For the text-containing cell, return its midpoint in [x, y] coordinate format. 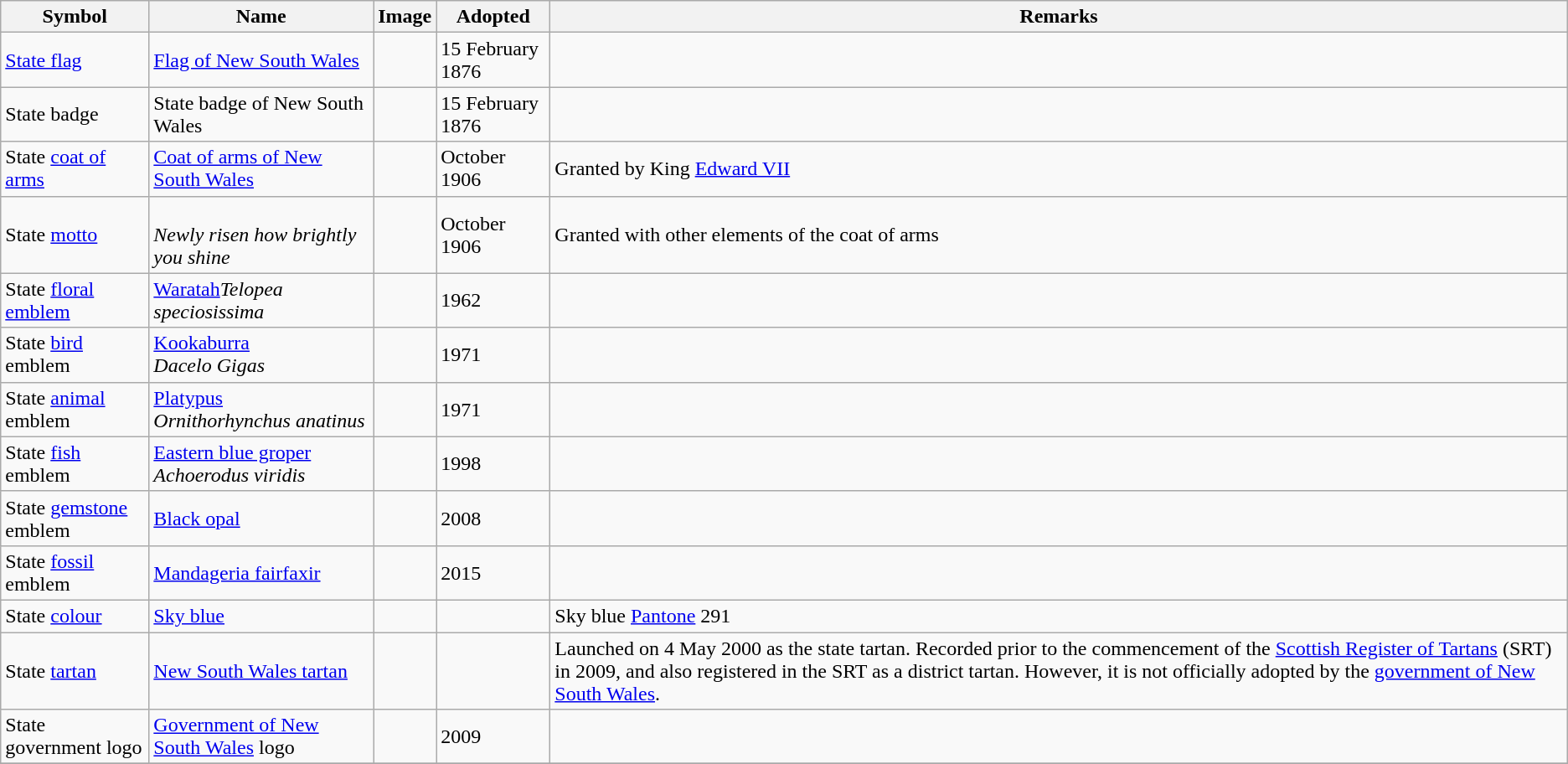
Coat of arms of New South Wales [261, 169]
Name [261, 17]
2008 [493, 518]
Flag of New South Wales [261, 60]
Eastern blue groperAchoerodus viridis [261, 464]
State fish emblem [75, 464]
New South Wales tartan [261, 670]
State bird emblem [75, 355]
State coat of arms [75, 169]
State badge of New South Wales [261, 114]
Black opal [261, 518]
KookaburraDacelo Gigas [261, 355]
2009 [493, 737]
WaratahTelopea speciosissima [261, 300]
1962 [493, 300]
Newly risen how brightly you shine [261, 235]
State motto [75, 235]
2015 [493, 573]
State colour [75, 616]
Sky blue [261, 616]
Symbol [75, 17]
State government logo [75, 737]
1998 [493, 464]
Adopted [493, 17]
State badge [75, 114]
State flag [75, 60]
Image [405, 17]
State fossil emblem [75, 573]
Mandageria fairfaxir [261, 573]
Granted by King Edward VII [1059, 169]
State tartan [75, 670]
PlatypusOrnithorhynchus anatinus [261, 409]
Sky blue Pantone 291 [1059, 616]
Granted with other elements of the coat of arms [1059, 235]
State floral emblem [75, 300]
State animal emblem [75, 409]
State gemstone emblem [75, 518]
Government of New South Wales logo [261, 737]
Remarks [1059, 17]
